For the text-containing cell, return its midpoint in (X, Y) coordinate format. 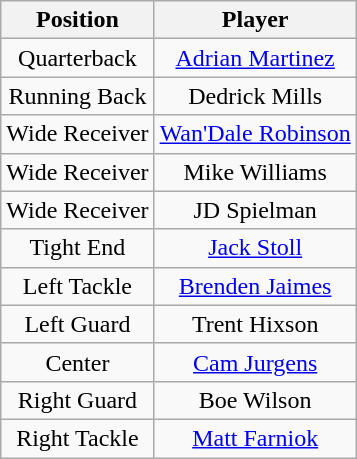
Brenden Jaimes (255, 286)
Matt Farniok (255, 438)
Player (255, 20)
Right Guard (78, 400)
Position (78, 20)
Jack Stoll (255, 248)
Left Guard (78, 324)
Quarterback (78, 58)
Right Tackle (78, 438)
Mike Williams (255, 172)
Wan'Dale Robinson (255, 134)
Trent Hixson (255, 324)
Dedrick Mills (255, 96)
Cam Jurgens (255, 362)
Boe Wilson (255, 400)
Running Back (78, 96)
Center (78, 362)
Adrian Martinez (255, 58)
JD Spielman (255, 210)
Left Tackle (78, 286)
Tight End (78, 248)
